Detect which cell encompasses the target text, then output its (X, Y) center coordinate. 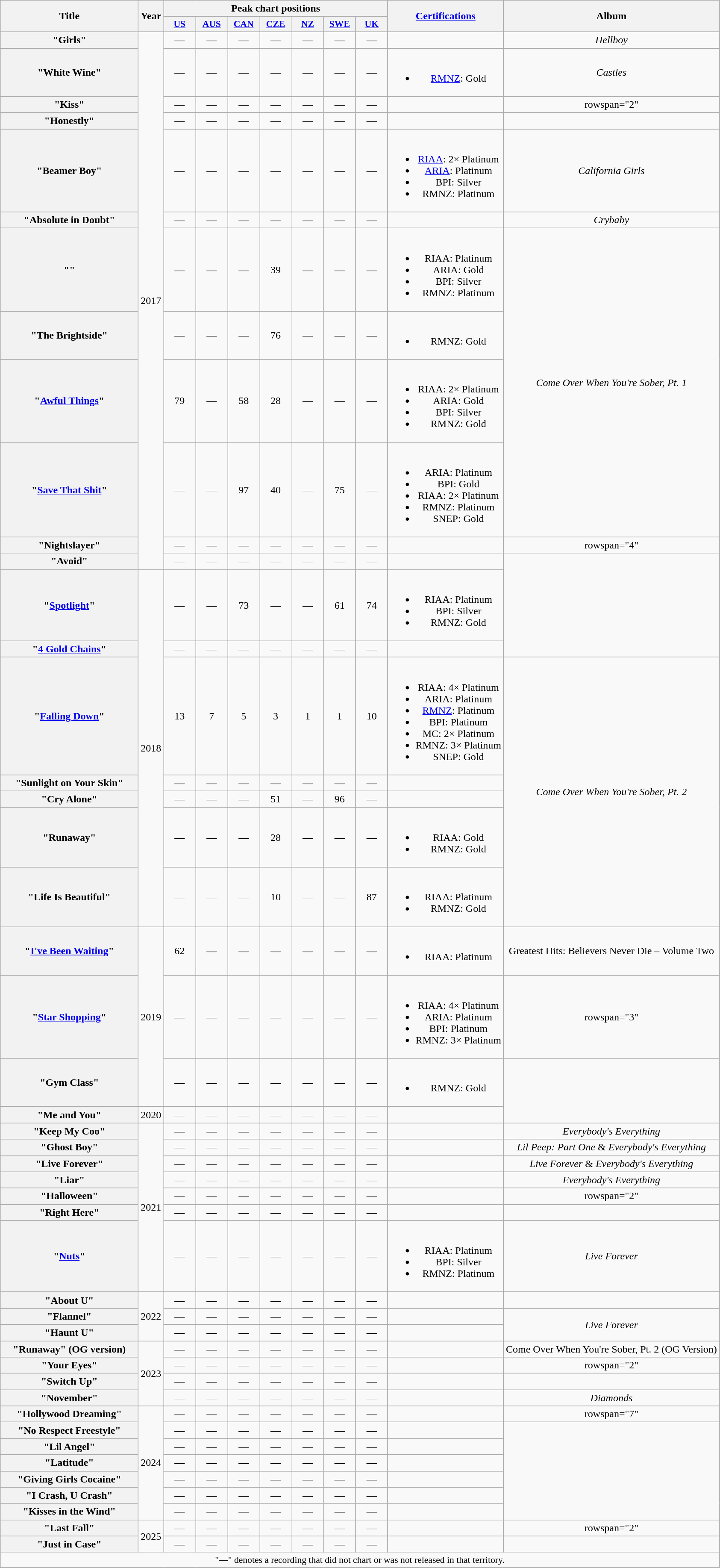
"Halloween" (69, 1196)
"Avoid" (69, 561)
Year (151, 16)
RIAA: PlatinumBPI: SilverRMNZ: Gold (445, 605)
"Giving Girls Cocaine" (69, 1479)
"Nuts" (69, 1256)
Castles (612, 72)
2017 (151, 301)
"Lil Angel" (69, 1447)
RIAA: 2× PlatinumARIA: PlatinumBPI: SilverRMNZ: Platinum (445, 171)
62 (179, 952)
Come Over When You're Sober, Pt. 1 (612, 383)
RIAA: 2× PlatinumARIA: GoldBPI: SilverRMNZ: Gold (445, 401)
Certifications (445, 16)
Crybaby (612, 220)
61 (339, 605)
"Star Shopping" (69, 1017)
"Latitude" (69, 1463)
California Girls (612, 171)
51 (276, 799)
Album (612, 16)
Live Forever & Everybody's Everything (612, 1164)
Come Over When You're Sober, Pt. 2 (612, 792)
"I Crash, U Crash" (69, 1495)
2021 (151, 1207)
"Nightslayer" (69, 545)
2025 (151, 1536)
CAN (244, 24)
RIAA: PlatinumARIA: GoldBPI: SilverRMNZ: Platinum (445, 270)
75 (339, 490)
73 (244, 605)
"Gym Class" (69, 1082)
UK (372, 24)
"Last Fall" (69, 1528)
87 (372, 897)
Diamonds (612, 1398)
"Honestly" (69, 121)
2024 (151, 1463)
97 (244, 490)
"4 Gold Chains" (69, 649)
13 (179, 716)
"Save That Shit" (69, 490)
"White Wine" (69, 72)
rowspan="7" (612, 1414)
RIAA: GoldRMNZ: Gold (445, 837)
"Live Forever" (69, 1164)
RIAA: PlatinumRMNZ: Gold (445, 897)
58 (244, 401)
SWE (339, 24)
rowspan="3" (612, 1017)
Greatest Hits: Believers Never Die – Volume Two (612, 952)
CZE (276, 24)
"Girls" (69, 40)
"Liar" (69, 1180)
40 (276, 490)
Lil Peep: Part One & Everybody's Everything (612, 1147)
"Absolute in Doubt" (69, 220)
3 (276, 716)
"Switch Up" (69, 1382)
Title (69, 16)
RIAA: PlatinumBPI: SilverRMNZ: Platinum (445, 1256)
"Flannel" (69, 1316)
NZ (308, 24)
"Runaway" (OG version) (69, 1349)
5 (244, 716)
"Falling Down" (69, 716)
"Ghost Boy" (69, 1147)
"The Brightside" (69, 335)
"Me and You" (69, 1115)
2023 (151, 1373)
"Hollywood Dreaming" (69, 1414)
AUS (212, 24)
74 (372, 605)
96 (339, 799)
"I've Been Waiting" (69, 952)
Peak chart positions (276, 9)
US (179, 24)
2022 (151, 1316)
"Cry Alone" (69, 799)
ARIA: PlatinumBPI: GoldRIAA: 2× PlatinumRMNZ: PlatinumSNEP: Gold (445, 490)
2019 (151, 1017)
"No Respect Freestyle" (69, 1430)
"Your Eyes" (69, 1365)
Hellboy (612, 40)
rowspan="4" (612, 545)
"" (69, 270)
"—" denotes a recording that did not chart or was not released in that territory. (360, 1560)
"Haunt U" (69, 1332)
"Right Here" (69, 1212)
"Runaway" (69, 837)
39 (276, 270)
"Beamer Boy" (69, 171)
"November" (69, 1398)
Come Over When You're Sober, Pt. 2 (OG Version) (612, 1349)
79 (179, 401)
"Life Is Beautiful" (69, 897)
"Kiss" (69, 105)
"About U" (69, 1300)
7 (212, 716)
"Awful Things" (69, 401)
2018 (151, 748)
RIAA: 4× PlatinumARIA: PlatinumRMNZ: PlatinumBPI: PlatinumMC: 2× PlatinumRMNZ: 3× PlatinumSNEP: Gold (445, 716)
RIAA: 4× PlatinumARIA: PlatinumBPI: PlatinumRMNZ: 3× Platinum (445, 1017)
"Kisses in the Wind" (69, 1512)
2020 (151, 1115)
"Keep My Coo" (69, 1131)
"Just in Case" (69, 1544)
RIAA: Platinum (445, 952)
"Spotlight" (69, 605)
76 (276, 335)
"Sunlight on Your Skin" (69, 783)
